Locate the cell with the specified text and output its [X, Y] center coordinate. 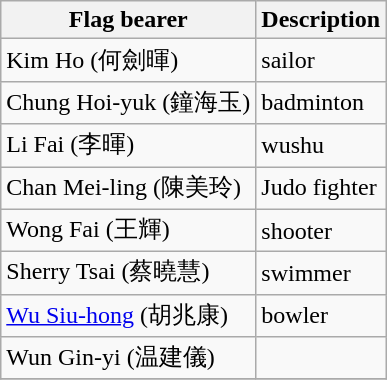
Wun Gin-yi (温建儀) [128, 358]
Kim Ho (何劍暉) [128, 60]
Li Fai (李暉) [128, 146]
swimmer [321, 274]
Sherry Tsai (蔡曉慧) [128, 274]
Chan Mei-ling (陳美玲) [128, 188]
Wu Siu-hong (胡兆康) [128, 316]
Wong Fai (王輝) [128, 230]
Flag bearer [128, 20]
Description [321, 20]
bowler [321, 316]
Judo fighter [321, 188]
Chung Hoi-yuk (鐘海玉) [128, 102]
shooter [321, 230]
badminton [321, 102]
sailor [321, 60]
wushu [321, 146]
